Output the [x, y] coordinate of the center of the cell containing the given text.  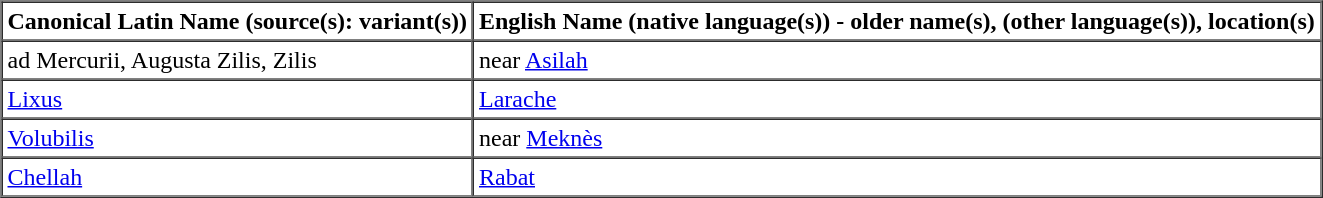
ad Mercurii, Augusta Zilis, Zilis [238, 60]
Larache [897, 100]
Chellah [238, 178]
Lixus [238, 100]
Rabat [897, 178]
Canonical Latin Name (source(s): variant(s)) [238, 22]
English Name (native language(s)) - older name(s), (other language(s)), location(s) [897, 22]
near Meknès [897, 138]
Volubilis [238, 138]
near Asilah [897, 60]
